Return (x, y) of the center of cell containing provided text 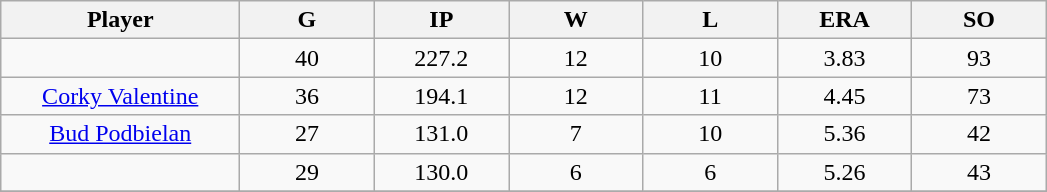
W (576, 20)
Corky Valentine (120, 96)
ERA (844, 20)
227.2 (441, 58)
3.83 (844, 58)
5.36 (844, 134)
G (307, 20)
7 (576, 134)
42 (979, 134)
5.26 (844, 172)
SO (979, 20)
27 (307, 134)
L (710, 20)
43 (979, 172)
36 (307, 96)
131.0 (441, 134)
130.0 (441, 172)
29 (307, 172)
Player (120, 20)
11 (710, 96)
IP (441, 20)
194.1 (441, 96)
Bud Podbielan (120, 134)
93 (979, 58)
40 (307, 58)
73 (979, 96)
4.45 (844, 96)
